Pinpoint the cell where the given text exists, returning its [X, Y] midpoint coordinate. 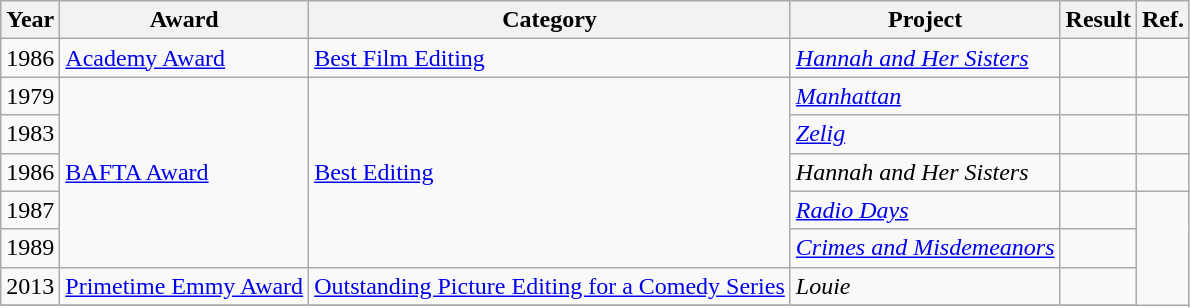
BAFTA Award [184, 172]
Ref. [1162, 20]
Crimes and Misdemeanors [925, 248]
Outstanding Picture Editing for a Comedy Series [550, 286]
Best Film Editing [550, 58]
2013 [30, 286]
Year [30, 20]
1983 [30, 134]
Primetime Emmy Award [184, 286]
1989 [30, 248]
Zelig [925, 134]
1987 [30, 210]
1979 [30, 96]
Category [550, 20]
Project [925, 20]
Radio Days [925, 210]
Academy Award [184, 58]
Result [1098, 20]
Louie [925, 286]
Best Editing [550, 172]
Award [184, 20]
Manhattan [925, 96]
